Provide the [X, Y] coordinate of the cell's center where the given text is located.  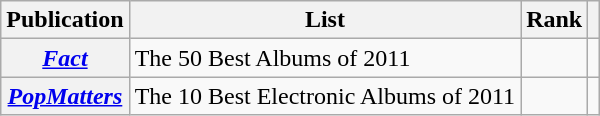
The 50 Best Albums of 2011 [324, 58]
PopMatters [65, 96]
Fact [65, 58]
List [324, 20]
The 10 Best Electronic Albums of 2011 [324, 96]
Rank [554, 20]
Publication [65, 20]
